Locate the cell with the specified text and output its (x, y) center coordinate. 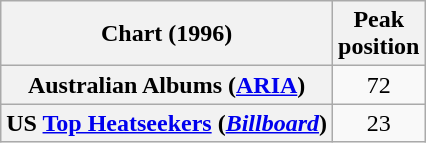
Chart (1996) (167, 34)
Peakposition (379, 34)
23 (379, 123)
Australian Albums (ARIA) (167, 85)
US Top Heatseekers (Billboard) (167, 123)
72 (379, 85)
